Determine the [X, Y] coordinate at the center of the cell enclosing the given text.  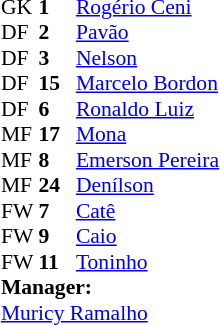
Toninho [148, 262]
2 [57, 33]
9 [57, 237]
17 [57, 135]
Denílson [148, 185]
11 [57, 262]
24 [57, 185]
3 [57, 58]
Mona [148, 135]
6 [57, 109]
Marcelo Bordon [148, 83]
Emerson Pereira [148, 160]
Nelson [148, 58]
Catê [148, 211]
Pavão [148, 33]
Ronaldo Luiz [148, 109]
Manager: [110, 287]
15 [57, 83]
8 [57, 160]
7 [57, 211]
Caio [148, 237]
